Find where the given text appears and provide that cell's center as (X, Y) coordinate. 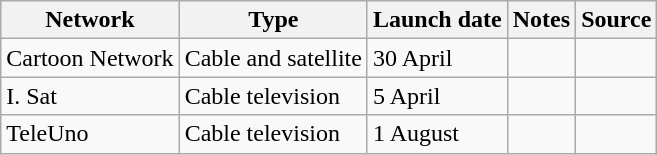
Type (273, 20)
Launch date (437, 20)
I. Sat (90, 96)
5 April (437, 96)
Notes (541, 20)
Source (616, 20)
TeleUno (90, 134)
30 April (437, 58)
1 August (437, 134)
Network (90, 20)
Cable and satellite (273, 58)
Cartoon Network (90, 58)
